Output the (X, Y) coordinate of the center of the cell containing the given text.  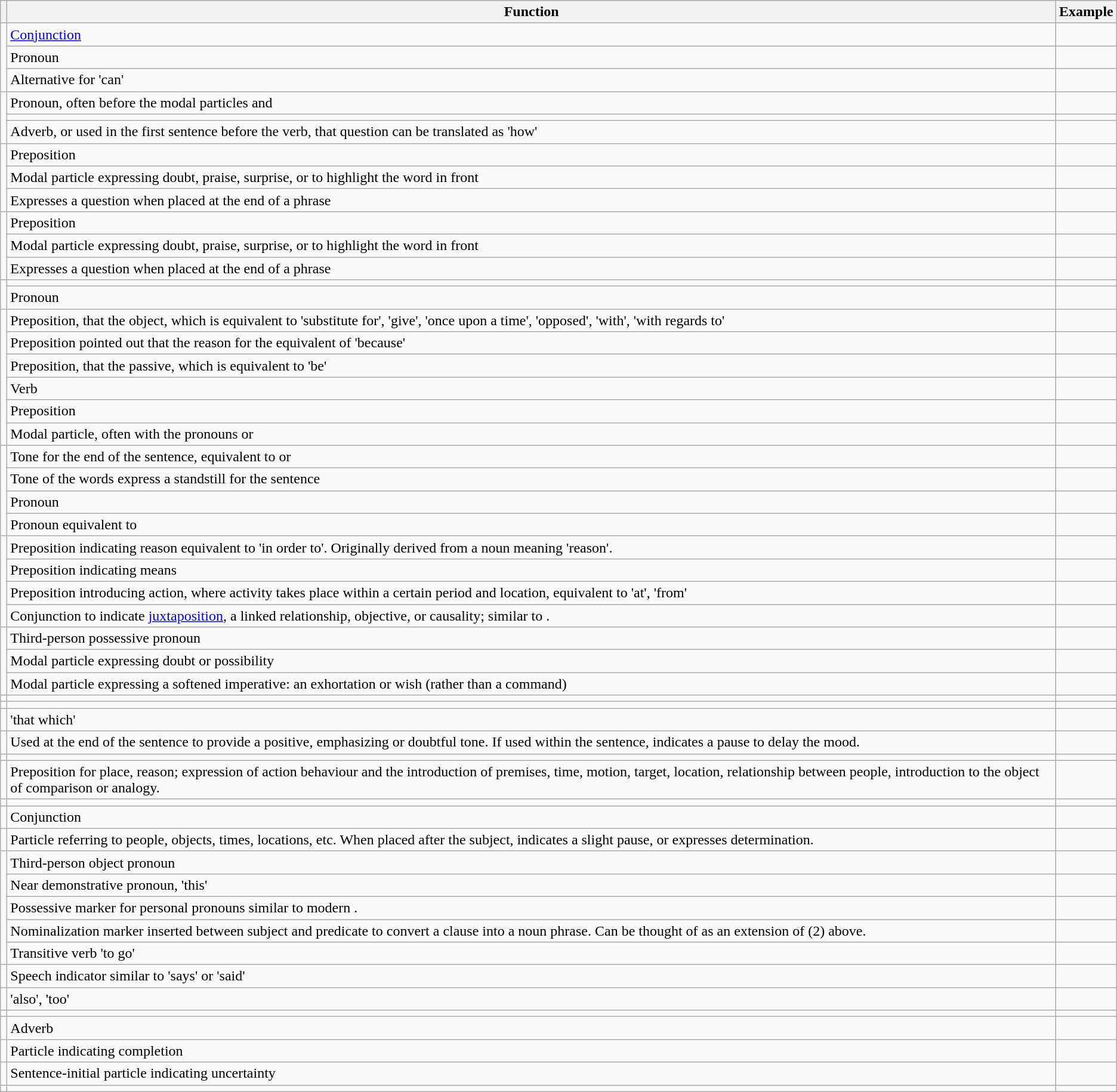
Example (1087, 12)
Particle referring to people, objects, times, locations, etc. When placed after the subject, indicates a slight pause, or expresses determination. (532, 840)
'also', 'too' (532, 999)
Preposition introducing action, where activity takes place within a certain period and location, equivalent to 'at', 'from' (532, 593)
Modal particle expressing doubt or possibility (532, 661)
Function (532, 12)
Conjunction to indicate juxtaposition, a linked relationship, objective, or causality; similar to . (532, 615)
Adverb, or used in the first sentence before the verb, that question can be translated as 'how' (532, 132)
Sentence-initial particle indicating uncertainty (532, 1074)
Preposition, that the object, which is equivalent to 'substitute for', 'give', 'once upon a time', 'opposed', 'with', 'with regards to' (532, 320)
Speech indicator similar to 'says' or 'said' (532, 976)
Modal particle, often with the pronouns or (532, 434)
Modal particle expressing a softened imperative: an exhortation or wish (rather than a command) (532, 684)
Preposition indicating means (532, 570)
Verb (532, 388)
Near demonstrative pronoun, 'this' (532, 885)
Nominalization marker inserted between subject and predicate to convert a clause into a noun phrase. Can be thought of as an extension of (2) above. (532, 930)
Particle indicating completion (532, 1051)
Tone for the end of the sentence, equivalent to or (532, 456)
Preposition indicating reason equivalent to 'in order to'. Originally derived from a noun meaning 'reason'. (532, 547)
Pronoun equivalent to (532, 525)
Third-person object pronoun (532, 862)
Adverb (532, 1028)
Preposition pointed out that the reason for the equivalent of 'because' (532, 343)
'that which' (532, 720)
Preposition, that the passive, which is equivalent to 'be' (532, 366)
Possessive marker for personal pronouns similar to modern . (532, 908)
Tone of the words express a standstill for the sentence (532, 479)
Pronoun, often before the modal particles and (532, 103)
Transitive verb 'to go' (532, 954)
Alternative for 'can' (532, 80)
Third-person possessive pronoun (532, 638)
